Scan for the cell matching the given text and deliver its [X, Y] coordinate at center. 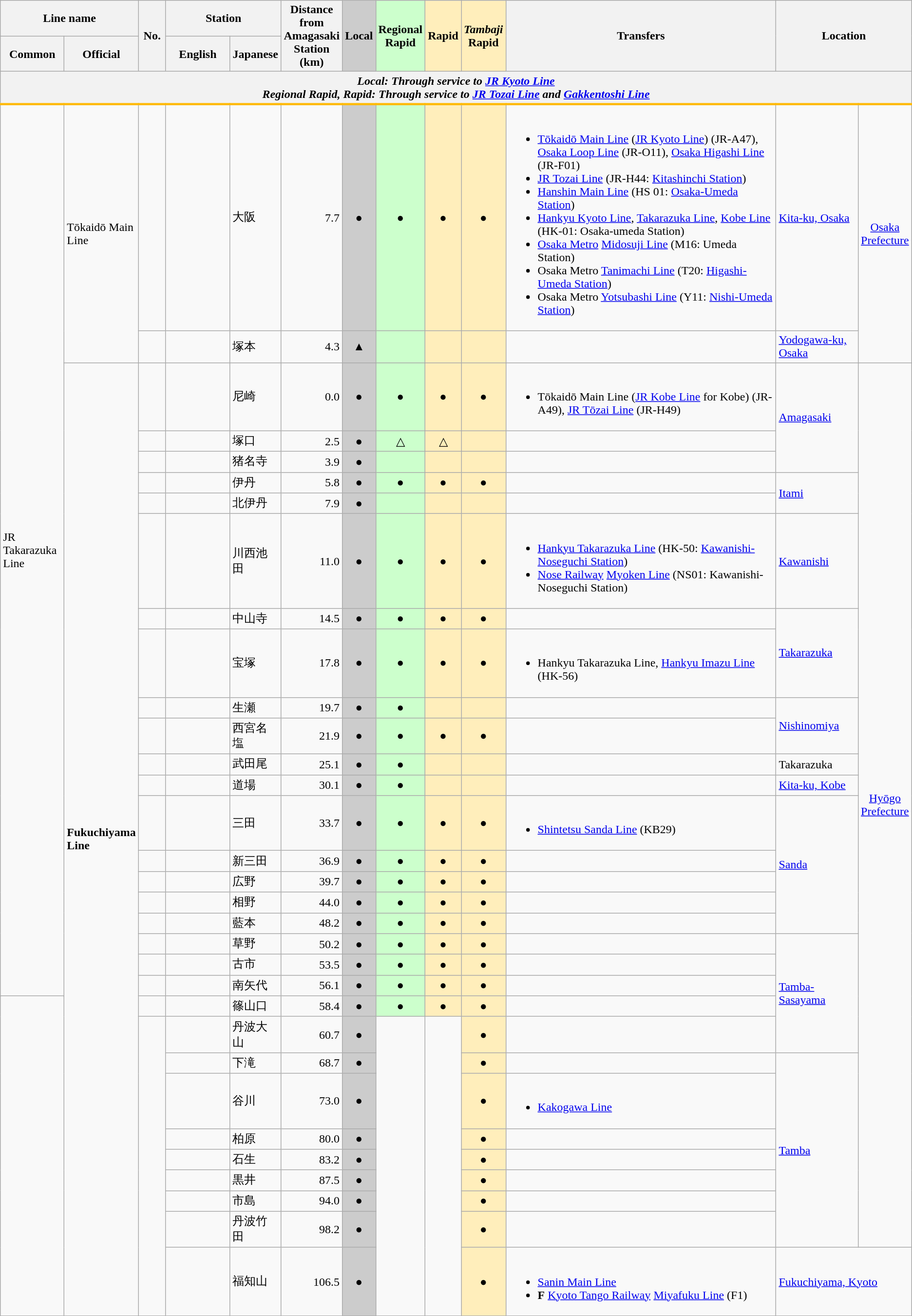
JR Takarazuka Line [32, 550]
中山寺 [255, 619]
3.9 [312, 462]
Sanin Main LineF Kyoto Tango Railway Miyafuku Line (F1) [641, 1281]
武田尾 [255, 765]
広野 [255, 882]
36.9 [312, 861]
2.5 [312, 441]
Kawanishi [817, 561]
30.1 [312, 785]
塚本 [255, 347]
西宮名塩 [255, 736]
Fukuchiyama Line [101, 839]
Location [844, 36]
98.2 [312, 1229]
黒井 [255, 1180]
Tamba-Sasayama [817, 993]
丹波大山 [255, 1034]
68.7 [312, 1063]
谷川 [255, 1101]
50.2 [312, 944]
5.8 [312, 482]
60.7 [312, 1034]
生瀬 [255, 707]
7.9 [312, 504]
Yodogawa-ku, Osaka [817, 347]
Osaka Prefecture [885, 233]
Amagasaki [817, 417]
Hyōgo Prefecture [885, 805]
94.0 [312, 1202]
0.0 [312, 397]
南矢代 [255, 985]
Kita-ku, Osaka [817, 217]
草野 [255, 944]
相野 [255, 902]
福知山 [255, 1281]
Tōkaidō Main Line [101, 233]
伊丹 [255, 482]
Tōkaidō Main Line (JR Kobe Line for Kobe) (JR-A49), JR Tōzai Line (JR-H49) [641, 397]
Rapid [443, 36]
Local [359, 36]
Transfers [641, 36]
44.0 [312, 902]
19.7 [312, 707]
石生 [255, 1160]
Common [32, 54]
大阪 [255, 217]
柏原 [255, 1139]
Tambaji Rapid [483, 36]
Kita-ku, Kobe [817, 785]
Distance fromAmagasaki Station(km) [312, 36]
三田 [255, 823]
English [198, 54]
Local: Through service to JR Kyoto LineRegional Rapid, Rapid: Through service to JR Tozai Line and Gakkentoshi Line [456, 88]
48.2 [312, 924]
33.7 [312, 823]
56.1 [312, 985]
▲ [359, 347]
新三田 [255, 861]
80.0 [312, 1139]
25.1 [312, 765]
Hankyu Takarazuka Line (HK-50: Kawanishi-Noseguchi Station) Nose Railway Myoken Line (NS01: Kawanishi-Noseguchi Station) [641, 561]
Japanese [255, 54]
藍本 [255, 924]
Regional Rapid [400, 36]
106.5 [312, 1281]
53.5 [312, 965]
古市 [255, 965]
58.4 [312, 1007]
市島 [255, 1202]
4.3 [312, 347]
道場 [255, 785]
Hankyu Takarazuka Line, Hankyu Imazu Line (HK-56) [641, 663]
Line name [70, 19]
尼崎 [255, 397]
39.7 [312, 882]
Shintetsu Sanda Line (KB29) [641, 823]
丹波竹田 [255, 1229]
篠山口 [255, 1007]
73.0 [312, 1101]
下滝 [255, 1063]
川西池田 [255, 561]
Tamba [817, 1150]
83.2 [312, 1160]
21.9 [312, 736]
塚口 [255, 441]
Itami [817, 493]
Nishinomiya [817, 726]
猪名寺 [255, 462]
14.5 [312, 619]
Station [223, 19]
北伊丹 [255, 504]
87.5 [312, 1180]
Fukuchiyama, Kyoto [844, 1281]
Sanda [817, 864]
17.8 [312, 663]
Kakogawa Line [641, 1101]
7.7 [312, 217]
11.0 [312, 561]
宝塚 [255, 663]
No. [152, 36]
Official [101, 54]
